Scan for the cell matching the given text and deliver its (X, Y) coordinate at center. 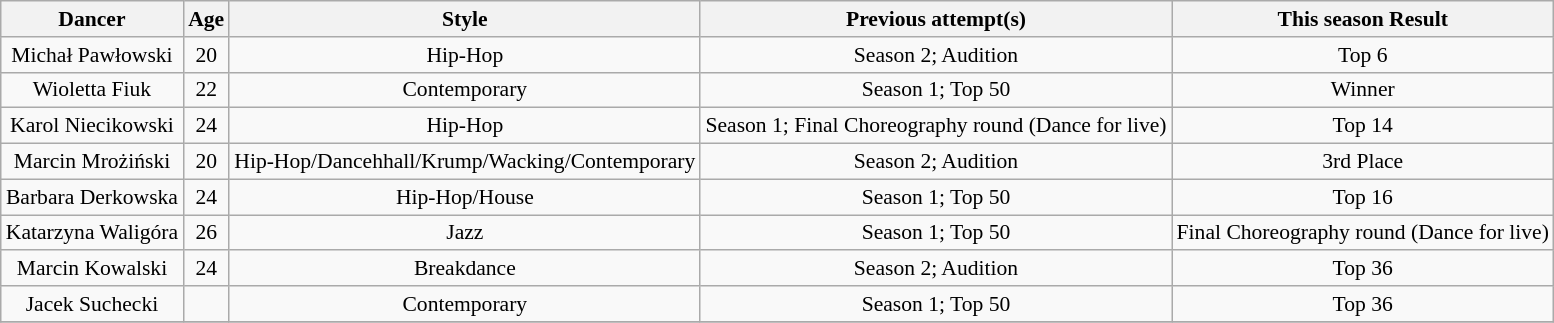
Season 1; Final Choreography round (Dance for live) (936, 126)
Hip-Hop/House (464, 197)
Barbara Derkowska (92, 197)
Michał Pawłowski (92, 55)
This season Result (1363, 19)
Top 14 (1363, 126)
Hip-Hop/Dancehhall/Krump/Wacking/Contemporary (464, 162)
Wioletta Fiuk (92, 90)
22 (206, 90)
Karol Niecikowski (92, 126)
Dancer (92, 19)
Katarzyna Waligóra (92, 233)
Marcin Kowalski (92, 269)
Top 16 (1363, 197)
Top 6 (1363, 55)
Winner (1363, 90)
Breakdance (464, 269)
Final Choreography round (Dance for live) (1363, 233)
Jacek Suchecki (92, 304)
3rd Place (1363, 162)
Marcin Mrożiński (92, 162)
Age (206, 19)
Jazz (464, 233)
26 (206, 233)
Previous attempt(s) (936, 19)
Style (464, 19)
